Output the (X, Y) coordinate of the center of the cell containing the given text.  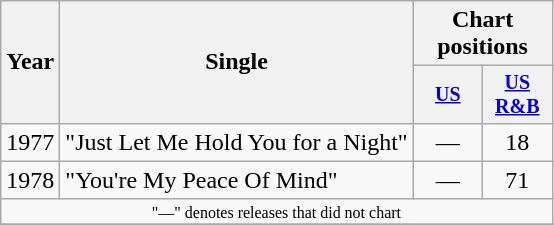
"—" denotes releases that did not chart (276, 211)
18 (518, 142)
Chart positions (482, 34)
71 (518, 180)
"You're My Peace Of Mind" (236, 180)
1978 (30, 180)
"Just Let Me Hold You for a Night" (236, 142)
Year (30, 62)
1977 (30, 142)
US (448, 94)
Single (236, 62)
USR&B (518, 94)
